Determine the (x, y) coordinate at the center of the cell enclosing the given text.  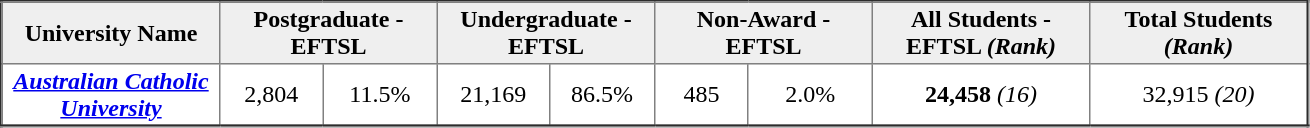
485 (702, 95)
University Name (111, 33)
All Students - EFTSL (Rank) (981, 33)
Australian Catholic University (111, 95)
11.5% (380, 95)
2,804 (272, 95)
32,915 (20) (1199, 95)
2.0% (810, 95)
21,169 (493, 95)
24,458 (16) (981, 95)
Non-Award - EFTSL (764, 33)
Postgraduate - EFTSL (329, 33)
Undergraduate - EFTSL (546, 33)
Total Students (Rank) (1199, 33)
86.5% (602, 95)
